Provide the [x, y] coordinate of the cell's center where the given text is located.  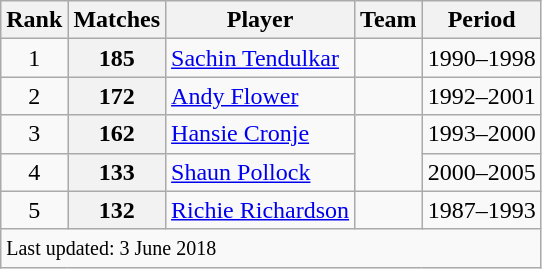
1987–1993 [482, 210]
Team [389, 20]
133 [117, 172]
5 [34, 210]
1 [34, 58]
132 [117, 210]
Rank [34, 20]
4 [34, 172]
2 [34, 96]
3 [34, 134]
1990–1998 [482, 58]
Player [260, 20]
1993–2000 [482, 134]
172 [117, 96]
Richie Richardson [260, 210]
Andy Flower [260, 96]
Last updated: 3 June 2018 [271, 248]
2000–2005 [482, 172]
185 [117, 58]
Matches [117, 20]
162 [117, 134]
Period [482, 20]
Shaun Pollock [260, 172]
1992–2001 [482, 96]
Sachin Tendulkar [260, 58]
Hansie Cronje [260, 134]
